Find where the given text appears and provide that cell's center as [X, Y] coordinate. 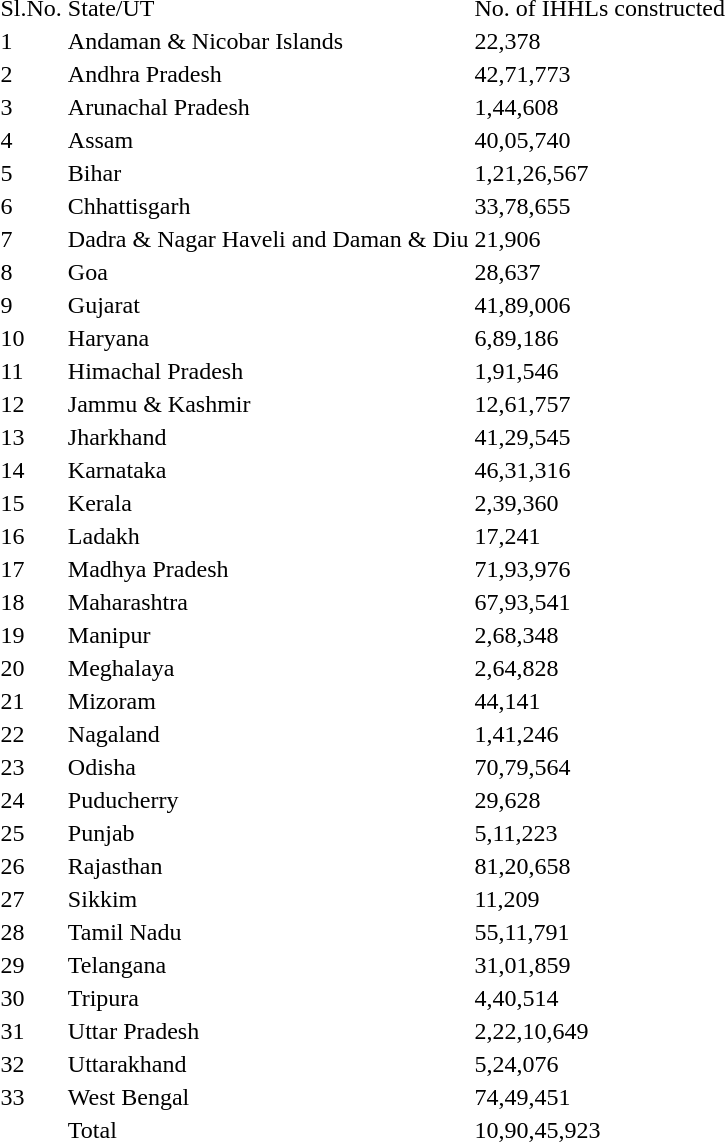
Goa [268, 272]
Bihar [268, 173]
Nagaland [268, 734]
Karnataka [268, 470]
Manipur [268, 635]
West Bengal [268, 1097]
Punjab [268, 833]
Andhra Pradesh [268, 74]
Telangana [268, 965]
Himachal Pradesh [268, 371]
Dadra & Nagar Haveli and Daman & Diu [268, 239]
Ladakh [268, 536]
Puducherry [268, 800]
Assam [268, 140]
Jharkhand [268, 437]
Madhya Pradesh [268, 569]
Haryana [268, 338]
Mizoram [268, 701]
Meghalaya [268, 668]
Gujarat [268, 305]
Tripura [268, 998]
Kerala [268, 503]
Arunachal Pradesh [268, 107]
Maharashtra [268, 602]
Uttarakhand [268, 1064]
Tamil Nadu [268, 932]
Uttar Pradesh [268, 1031]
Sikkim [268, 899]
Andaman & Nicobar Islands [268, 41]
Odisha [268, 767]
Rajasthan [268, 866]
Jammu & Kashmir [268, 404]
Chhattisgarh [268, 206]
